Return the [X, Y] coordinate for the center point of the cell that contains the specified text.  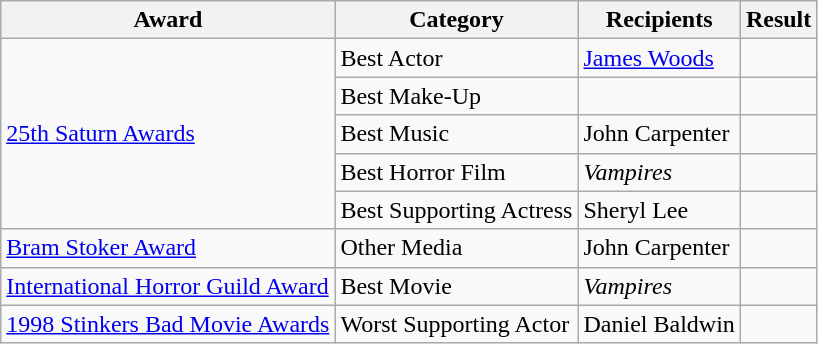
Best Horror Film [456, 172]
Best Actor [456, 58]
Sheryl Lee [659, 210]
Other Media [456, 248]
Bram Stoker Award [168, 248]
25th Saturn Awards [168, 134]
Award [168, 20]
Result [778, 20]
Worst Supporting Actor [456, 324]
Category [456, 20]
International Horror Guild Award [168, 286]
James Woods [659, 58]
Recipients [659, 20]
1998 Stinkers Bad Movie Awards [168, 324]
Daniel Baldwin [659, 324]
Best Supporting Actress [456, 210]
Best Music [456, 134]
Best Movie [456, 286]
Best Make-Up [456, 96]
